Locate the cell with the specified text and output its [X, Y] center coordinate. 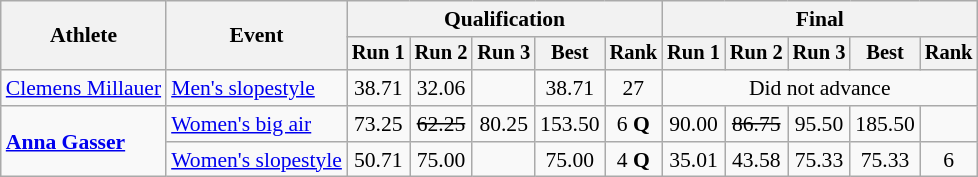
62.25 [442, 124]
Women's big air [256, 124]
Athlete [84, 36]
Final [820, 19]
153.50 [570, 124]
Clemens Millauer [84, 88]
32.06 [442, 88]
73.25 [378, 124]
Men's slopestyle [256, 88]
90.00 [694, 124]
80.25 [504, 124]
27 [634, 88]
6 Q [634, 124]
Qualification [504, 19]
Anna Gasser [84, 142]
86.75 [756, 124]
Did not advance [820, 88]
185.50 [884, 124]
95.50 [820, 124]
Event [256, 36]
